For the text-containing cell, return its midpoint in [x, y] coordinate format. 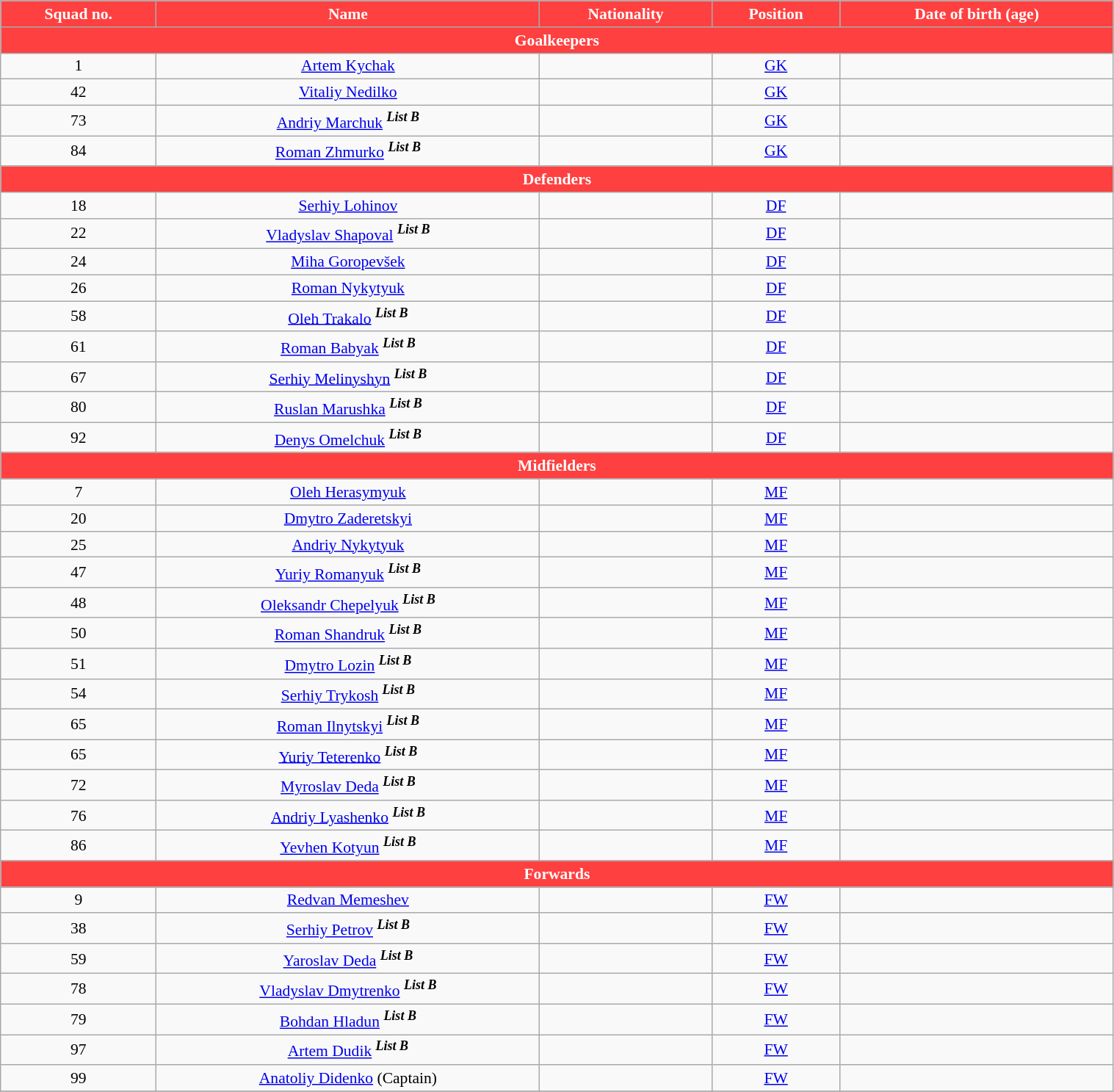
25 [79, 545]
72 [79, 784]
Oleh Trakalo List B [348, 316]
79 [79, 1019]
Name [348, 14]
Midfielders [557, 466]
7 [79, 492]
Nationality [626, 14]
84 [79, 151]
Andriy Lyashenko List B [348, 815]
Vladyslav Dmytrenko List B [348, 988]
Roman Nykytyuk [348, 288]
78 [79, 988]
Artem Dudik List B [348, 1050]
Andriy Nykytyuk [348, 545]
47 [79, 573]
Yevhen Kotyun List B [348, 846]
58 [79, 316]
Date of birth (age) [977, 14]
97 [79, 1050]
Oleh Herasymyuk [348, 492]
Serhiy Petrov List B [348, 928]
1 [79, 66]
38 [79, 928]
42 [79, 93]
Roman Zhmurko List B [348, 151]
Vladyslav Shapoval List B [348, 234]
22 [79, 234]
Oleksandr Chepelyuk List B [348, 604]
Ruslan Marushka List B [348, 407]
61 [79, 347]
Vitaliy Nedilko [348, 93]
99 [79, 1078]
Artem Kychak [348, 66]
Denys Omelchuk List B [348, 438]
80 [79, 407]
Yuriy Teterenko List B [348, 755]
Serhiy Lohinov [348, 206]
Myroslav Deda List B [348, 784]
92 [79, 438]
Serhiy Melinyshyn List B [348, 377]
Defenders [557, 179]
Roman Ilnytskyi List B [348, 724]
76 [79, 815]
Redvan Memeshev [348, 900]
51 [79, 664]
59 [79, 959]
Goalkeepers [557, 40]
54 [79, 693]
86 [79, 846]
Anatoliy Didenko (Captain) [348, 1078]
26 [79, 288]
73 [79, 120]
9 [79, 900]
Miha Goropevšek [348, 262]
Serhiy Trykosh List B [348, 693]
48 [79, 604]
67 [79, 377]
50 [79, 633]
Andriy Marchuk List B [348, 120]
Roman Babyak List B [348, 347]
Roman Shandruk List B [348, 633]
Yaroslav Deda List B [348, 959]
18 [79, 206]
Position [775, 14]
Dmytro Zaderetskyi [348, 518]
Forwards [557, 874]
Yuriy Romanyuk List B [348, 573]
20 [79, 518]
Bohdan Hladun List B [348, 1019]
24 [79, 262]
Dmytro Lozin List B [348, 664]
Squad no. [79, 14]
